Extract the (x, y) coordinate from the center of the cell holding the provided text.  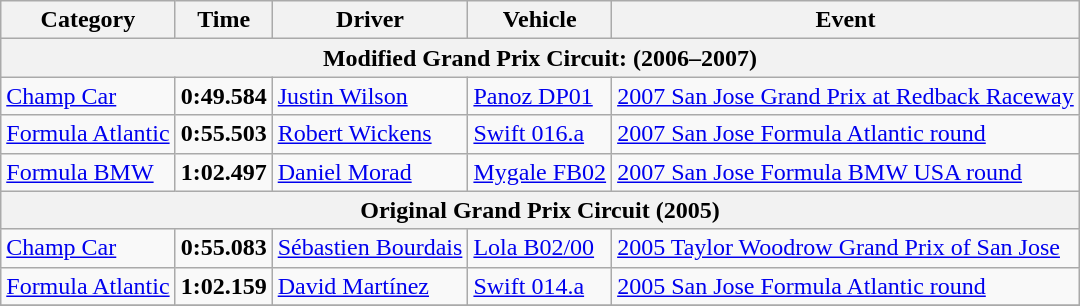
Mygale FB02 (540, 172)
Panoz DP01 (540, 96)
Robert Wickens (370, 134)
2007 San Jose Formula BMW USA round (846, 172)
Vehicle (540, 20)
1:02.159 (224, 286)
0:55.503 (224, 134)
Time (224, 20)
Event (846, 20)
Driver (370, 20)
Justin Wilson (370, 96)
Formula BMW (88, 172)
0:49.584 (224, 96)
Swift 016.a (540, 134)
2007 San Jose Grand Prix at Redback Raceway (846, 96)
Sébastien Bourdais (370, 248)
Category (88, 20)
David Martínez (370, 286)
1:02.497 (224, 172)
Swift 014.a (540, 286)
Modified Grand Prix Circuit: (2006–2007) (540, 58)
Lola B02/00 (540, 248)
2007 San Jose Formula Atlantic round (846, 134)
Daniel Morad (370, 172)
0:55.083 (224, 248)
Original Grand Prix Circuit (2005) (540, 210)
2005 Taylor Woodrow Grand Prix of San Jose (846, 248)
2005 San Jose Formula Atlantic round (846, 286)
